Capture the cell that displays the provided text and extract its (x, y) central coordinate. 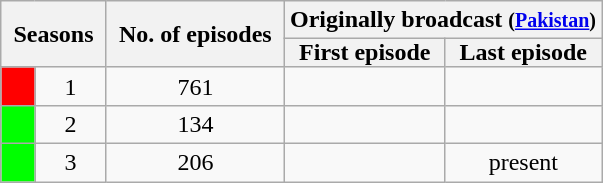
134 (195, 124)
2 (70, 124)
761 (195, 86)
Originally broadcast (Pakistan) (442, 20)
3 (70, 162)
Last episode (524, 53)
1 (70, 86)
No. of episodes (195, 34)
Seasons (54, 34)
present (524, 162)
206 (195, 162)
First episode (364, 53)
